Return the [x, y] coordinate for the center point of the cell that contains the specified text.  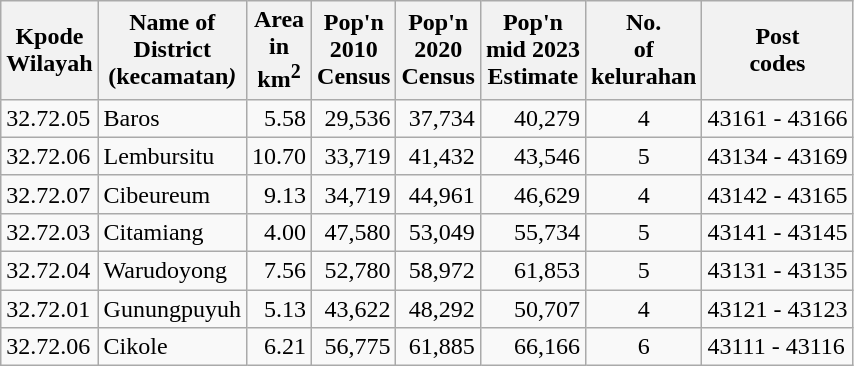
47,580 [354, 232]
Name ofDistrict(kecamatan) [172, 50]
Citamiang [172, 232]
61,853 [532, 271]
43,546 [532, 156]
29,536 [354, 118]
Cibeureum [172, 194]
Pop'n 2010 Census [354, 50]
Pop'n 2020Census [438, 50]
55,734 [532, 232]
44,961 [438, 194]
40,279 [532, 118]
48,292 [438, 309]
43,622 [354, 309]
50,707 [532, 309]
Area in km2 [278, 50]
32.72.07 [50, 194]
43131 - 43135 [778, 271]
7.56 [278, 271]
Cikole [172, 347]
37,734 [438, 118]
Kpode Wilayah [50, 50]
43142 - 43165 [778, 194]
Warudoyong [172, 271]
Baros [172, 118]
61,885 [438, 347]
43121 - 43123 [778, 309]
32.72.01 [50, 309]
4.00 [278, 232]
53,049 [438, 232]
9.13 [278, 194]
32.72.05 [50, 118]
66,166 [532, 347]
56,775 [354, 347]
52,780 [354, 271]
58,972 [438, 271]
Pop'n mid 2023Estimate [532, 50]
43134 - 43169 [778, 156]
No. ofkelurahan [643, 50]
34,719 [354, 194]
5.58 [278, 118]
41,432 [438, 156]
43161 - 43166 [778, 118]
32.72.04 [50, 271]
5.13 [278, 309]
46,629 [532, 194]
43111 - 43116 [778, 347]
6.21 [278, 347]
32.72.03 [50, 232]
Postcodes [778, 50]
Lembursitu [172, 156]
33,719 [354, 156]
6 [643, 347]
Gunungpuyuh [172, 309]
10.70 [278, 156]
43141 - 43145 [778, 232]
